Determine the [x, y] coordinate at the center of the cell enclosing the given text.  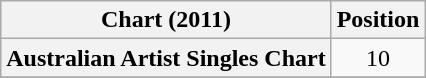
10 [378, 58]
Position [378, 20]
Australian Artist Singles Chart [166, 58]
Chart (2011) [166, 20]
